Extract the (X, Y) coordinate from the center of the cell holding the provided text.  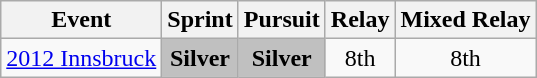
Relay (360, 20)
Sprint (200, 20)
Pursuit (282, 20)
Event (82, 20)
2012 Innsbruck (82, 58)
Mixed Relay (466, 20)
